Capture the cell that displays the provided text and extract its (x, y) central coordinate. 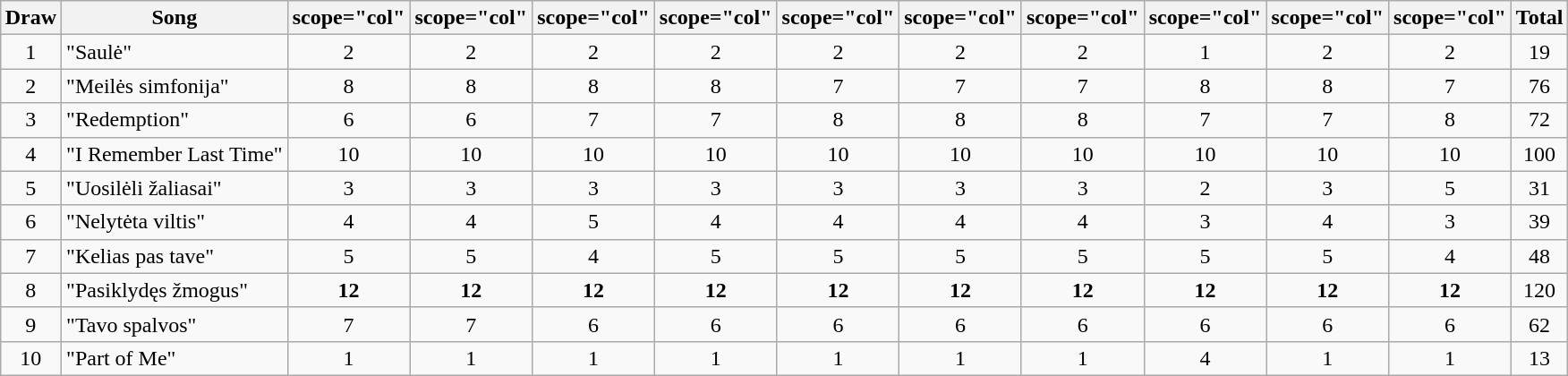
31 (1539, 188)
"Redemption" (175, 120)
"Uosilėli žaliasai" (175, 188)
72 (1539, 120)
9 (30, 324)
39 (1539, 222)
"Meilės simfonija" (175, 86)
"Saulė" (175, 52)
Total (1539, 18)
"Part of Me" (175, 358)
48 (1539, 256)
Song (175, 18)
76 (1539, 86)
"Tavo spalvos" (175, 324)
"Kelias pas tave" (175, 256)
19 (1539, 52)
"I Remember Last Time" (175, 154)
62 (1539, 324)
Draw (30, 18)
13 (1539, 358)
100 (1539, 154)
"Pasiklydęs žmogus" (175, 290)
120 (1539, 290)
"Nelytėta viltis" (175, 222)
